Identify which cell holds the provided text, then report its (X, Y) central coordinate. 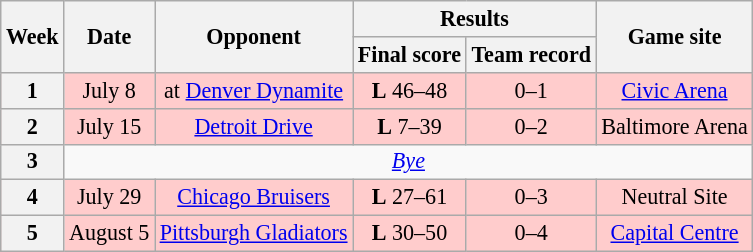
Final score (410, 54)
1 (32, 90)
Neutral Site (674, 198)
0–4 (531, 233)
July 8 (110, 90)
4 (32, 198)
Opponent (253, 36)
Chicago Bruisers (253, 198)
Team record (531, 54)
0–1 (531, 90)
L 46–48 (410, 90)
Pittsburgh Gladiators (253, 233)
Results (474, 18)
at Denver Dynamite (253, 90)
0–3 (531, 198)
2 (32, 126)
Civic Arena (674, 90)
August 5 (110, 233)
L 7–39 (410, 126)
Bye (408, 162)
Game site (674, 36)
Detroit Drive (253, 126)
Week (32, 36)
0–2 (531, 126)
3 (32, 162)
July 29 (110, 198)
July 15 (110, 126)
Baltimore Arena (674, 126)
Date (110, 36)
L 27–61 (410, 198)
5 (32, 233)
L 30–50 (410, 233)
Capital Centre (674, 233)
